From the cell containing the given text, extract its center point as [x, y] coordinate. 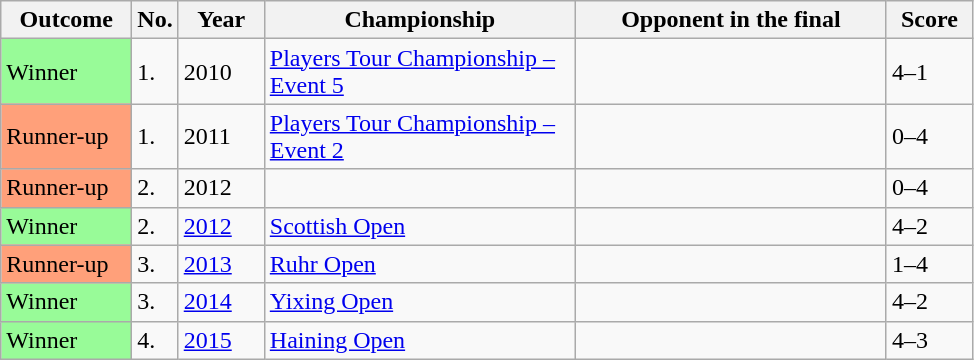
Score [929, 20]
2014 [221, 302]
4–1 [929, 72]
Ruhr Open [420, 264]
2010 [221, 72]
Championship [420, 20]
No. [155, 20]
2015 [221, 340]
1–4 [929, 264]
Players Tour Championship – Event 2 [420, 136]
Haining Open [420, 340]
4–3 [929, 340]
4. [155, 340]
Yixing Open [420, 302]
Outcome [66, 20]
2013 [221, 264]
Year [221, 20]
Scottish Open [420, 226]
Players Tour Championship – Event 5 [420, 72]
Opponent in the final [730, 20]
2011 [221, 136]
